Output the (x, y) coordinate of the center of the cell containing the given text.  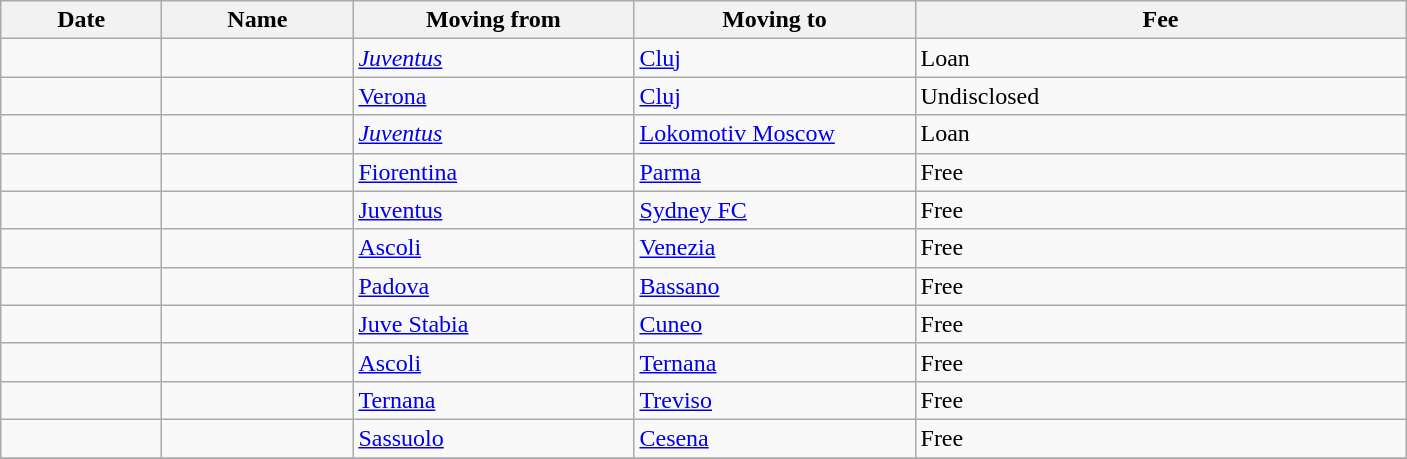
Juve Stabia (494, 324)
Date (82, 20)
Parma (774, 172)
Fee (1160, 20)
Fiorentina (494, 172)
Padova (494, 286)
Moving from (494, 20)
Cuneo (774, 324)
Sydney FC (774, 210)
Name (258, 20)
Treviso (774, 400)
Verona (494, 96)
Bassano (774, 286)
Sassuolo (494, 438)
Venezia (774, 248)
Moving to (774, 20)
Undisclosed (1160, 96)
Lokomotiv Moscow (774, 134)
Cesena (774, 438)
